Provide the (X, Y) coordinate of the cell's center where the given text is located.  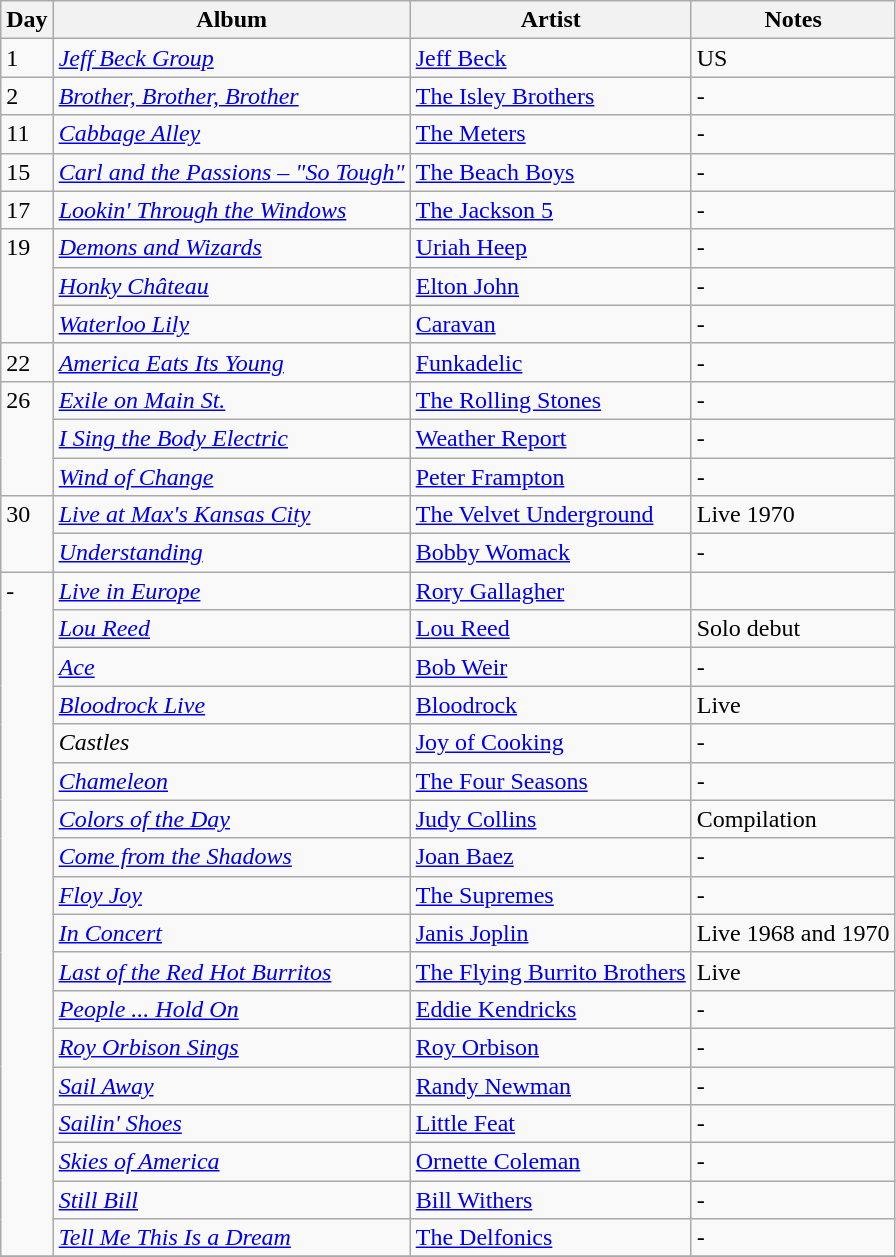
Skies of America (232, 1162)
Understanding (232, 553)
15 (27, 172)
Notes (793, 20)
Live at Max's Kansas City (232, 515)
Randy Newman (550, 1085)
Lookin' Through the Windows (232, 210)
Weather Report (550, 438)
Uriah Heep (550, 248)
Little Feat (550, 1124)
Still Bill (232, 1200)
Castles (232, 743)
17 (27, 210)
Cabbage Alley (232, 134)
Floy Joy (232, 895)
1 (27, 58)
The Beach Boys (550, 172)
The Four Seasons (550, 781)
Come from the Shadows (232, 857)
22 (27, 362)
Waterloo Lily (232, 324)
The Supremes (550, 895)
Solo debut (793, 629)
Chameleon (232, 781)
Demons and Wizards (232, 248)
2 (27, 96)
Funkadelic (550, 362)
Caravan (550, 324)
Exile on Main St. (232, 400)
Elton John (550, 286)
The Velvet Underground (550, 515)
People ... Hold On (232, 1009)
Roy Orbison (550, 1047)
I Sing the Body Electric (232, 438)
Bobby Womack (550, 553)
Judy Collins (550, 819)
The Meters (550, 134)
Bloodrock (550, 705)
Brother, Brother, Brother (232, 96)
Ornette Coleman (550, 1162)
Live in Europe (232, 591)
Carl and the Passions – "So Tough" (232, 172)
Peter Frampton (550, 477)
Artist (550, 20)
Roy Orbison Sings (232, 1047)
The Jackson 5 (550, 210)
Album (232, 20)
11 (27, 134)
Honky Château (232, 286)
Bob Weir (550, 667)
Day (27, 20)
Last of the Red Hot Burritos (232, 971)
America Eats Its Young (232, 362)
The Rolling Stones (550, 400)
19 (27, 286)
Sailin' Shoes (232, 1124)
Compilation (793, 819)
The Flying Burrito Brothers (550, 971)
Janis Joplin (550, 933)
US (793, 58)
Joan Baez (550, 857)
In Concert (232, 933)
Colors of the Day (232, 819)
The Delfonics (550, 1238)
Live 1968 and 1970 (793, 933)
Live 1970 (793, 515)
Ace (232, 667)
Tell Me This Is a Dream (232, 1238)
Rory Gallagher (550, 591)
30 (27, 534)
Jeff Beck (550, 58)
The Isley Brothers (550, 96)
Bill Withers (550, 1200)
Jeff Beck Group (232, 58)
Bloodrock Live (232, 705)
26 (27, 438)
Joy of Cooking (550, 743)
Wind of Change (232, 477)
Sail Away (232, 1085)
Eddie Kendricks (550, 1009)
